Detect which cell encompasses the target text, then output its [x, y] center coordinate. 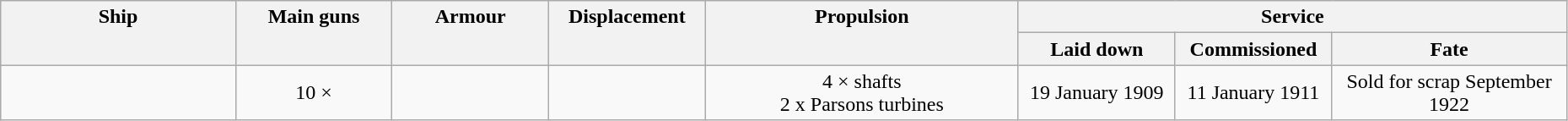
Armour [471, 33]
Service [1292, 17]
Commissioned [1253, 49]
Sold for scrap September 1922 [1449, 93]
Main guns [314, 33]
Ship [118, 33]
Laid down [1097, 49]
Fate [1449, 49]
Displacement [628, 33]
4 × shafts2 x Parsons turbines [862, 93]
Propulsion [862, 33]
11 January 1911 [1253, 93]
19 January 1909 [1097, 93]
10 × [314, 93]
